Capture the cell that displays the provided text and extract its [x, y] central coordinate. 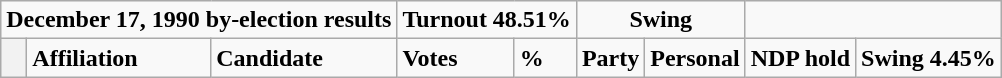
Candidate [304, 58]
Votes [456, 58]
Party [610, 58]
Affiliation [119, 58]
NDP hold [800, 58]
Swing [660, 20]
Swing 4.45% [929, 58]
% [545, 58]
December 17, 1990 by-election results [199, 20]
Personal [695, 58]
Turnout 48.51% [487, 20]
